Return (x, y) of the center of cell containing provided text 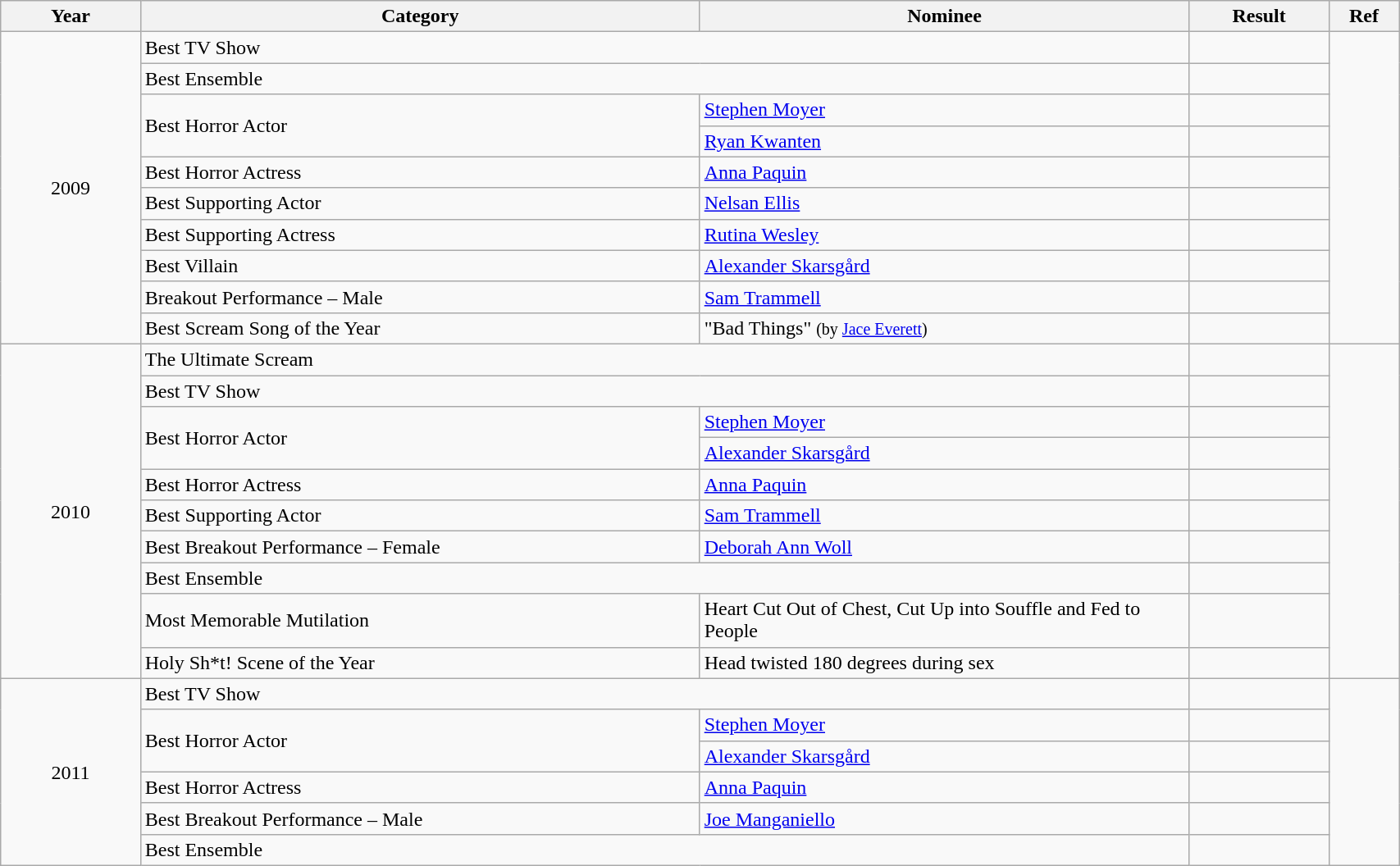
Heart Cut Out of Chest, Cut Up into Souffle and Fed to People (945, 620)
Deborah Ann Woll (945, 547)
Most Memorable Mutilation (420, 620)
2011 (71, 772)
Best Breakout Performance – Male (420, 818)
Best Breakout Performance – Female (420, 547)
2010 (71, 511)
Head twisted 180 degrees during sex (945, 663)
2009 (71, 189)
Best Supporting Actress (420, 235)
Holy Sh*t! Scene of the Year (420, 663)
"Bad Things" (by Jace Everett) (945, 328)
Rutina Wesley (945, 235)
Ref (1363, 16)
Nominee (945, 16)
Year (71, 16)
Best Scream Song of the Year (420, 328)
Nelsan Ellis (945, 203)
Result (1259, 16)
Joe Manganiello (945, 818)
Category (420, 16)
Best Villain (420, 266)
Ryan Kwanten (945, 141)
The Ultimate Scream (664, 359)
Breakout Performance – Male (420, 297)
